Locate the cell with the specified text and output its [X, Y] center coordinate. 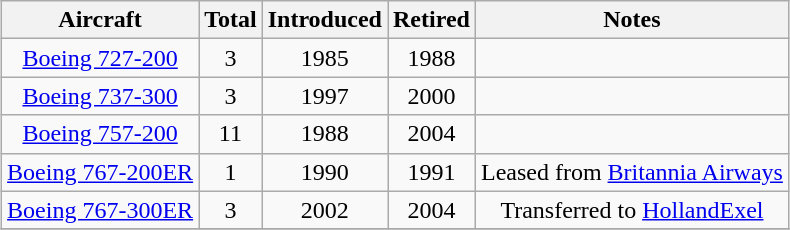
Boeing 767-300ER [100, 210]
1 [231, 172]
11 [231, 134]
Boeing 737-300 [100, 96]
Aircraft [100, 20]
Retired [432, 20]
1985 [324, 58]
1991 [432, 172]
Boeing 767-200ER [100, 172]
2000 [432, 96]
Introduced [324, 20]
Boeing 727-200 [100, 58]
2002 [324, 210]
Leased from Britannia Airways [632, 172]
Transferred to HollandExel [632, 210]
Total [231, 20]
Boeing 757-200 [100, 134]
1997 [324, 96]
Notes [632, 20]
1990 [324, 172]
